Capture the cell that displays the provided text and extract its [x, y] central coordinate. 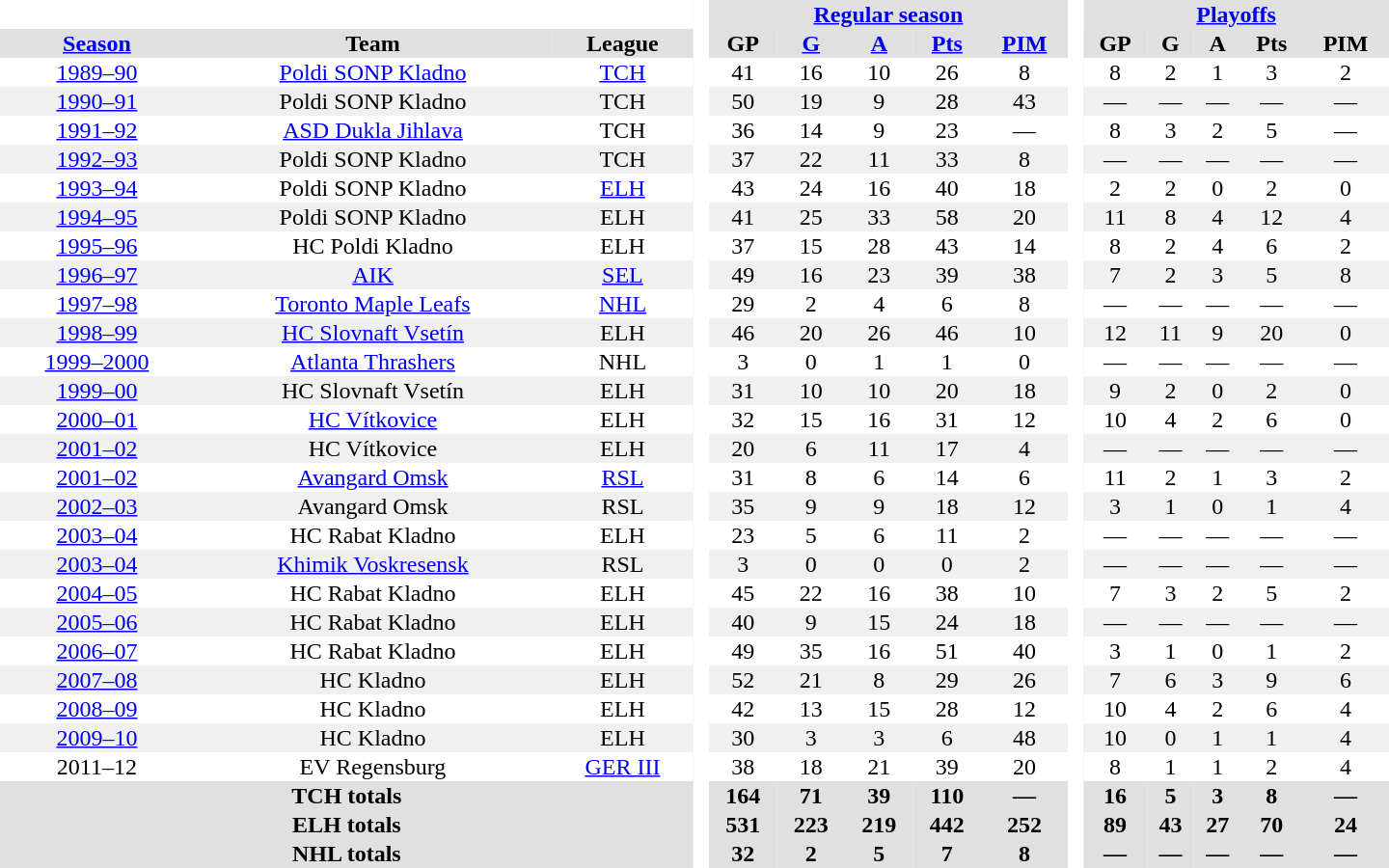
1995–96 [96, 246]
League [623, 43]
110 [947, 796]
164 [743, 796]
1993–94 [96, 188]
1997–98 [96, 304]
17 [947, 448]
2006–07 [96, 651]
52 [743, 680]
ELH totals [347, 825]
2002–03 [96, 506]
50 [743, 101]
71 [812, 796]
42 [743, 709]
2011–12 [96, 767]
25 [812, 217]
Toronto Maple Leafs [372, 304]
13 [812, 709]
252 [1024, 825]
1998–99 [96, 333]
2007–08 [96, 680]
NHL totals [347, 854]
1990–91 [96, 101]
GER III [623, 767]
2005–06 [96, 622]
AIK [372, 275]
27 [1217, 825]
EV Regensburg [372, 767]
Khimik Voskresensk [372, 564]
531 [743, 825]
Team [372, 43]
1991–92 [96, 130]
48 [1024, 738]
51 [947, 651]
1989–90 [96, 72]
2008–09 [96, 709]
1992–93 [96, 159]
Season [96, 43]
2004–05 [96, 593]
1994–95 [96, 217]
ASD Dukla Jihlava [372, 130]
30 [743, 738]
1999–00 [96, 391]
1999–2000 [96, 362]
36 [743, 130]
2000–01 [96, 420]
TCH totals [347, 796]
SEL [623, 275]
HC Poldi Kladno [372, 246]
Atlanta Thrashers [372, 362]
89 [1115, 825]
223 [812, 825]
Regular season [888, 14]
Playoffs [1237, 14]
70 [1271, 825]
45 [743, 593]
19 [812, 101]
58 [947, 217]
219 [880, 825]
1996–97 [96, 275]
442 [947, 825]
2009–10 [96, 738]
